Output the [X, Y] coordinate of the center of the cell containing the given text.  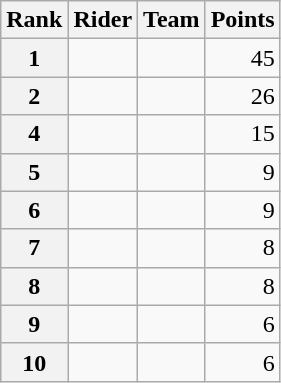
1 [34, 58]
Rider [103, 20]
2 [34, 96]
Rank [34, 20]
Team [172, 20]
5 [34, 172]
45 [242, 58]
15 [242, 134]
26 [242, 96]
4 [34, 134]
Points [242, 20]
7 [34, 248]
10 [34, 362]
